Return the (X, Y) coordinate for the center point of the cell that contains the specified text.  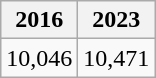
2023 (116, 20)
10,046 (40, 58)
10,471 (116, 58)
2016 (40, 20)
